Search for the cell housing the specified text and yield its [x, y] center coordinate. 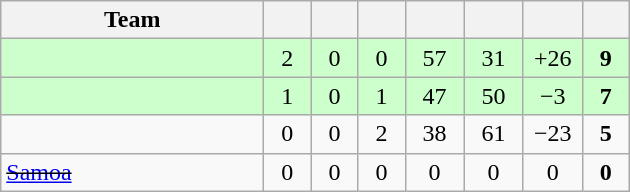
38 [434, 134]
61 [494, 134]
47 [434, 96]
+26 [552, 58]
−23 [552, 134]
5 [606, 134]
57 [434, 58]
Team [132, 20]
−3 [552, 96]
7 [606, 96]
31 [494, 58]
9 [606, 58]
Samoa [132, 172]
50 [494, 96]
